Detect which cell encompasses the target text, then output its (X, Y) center coordinate. 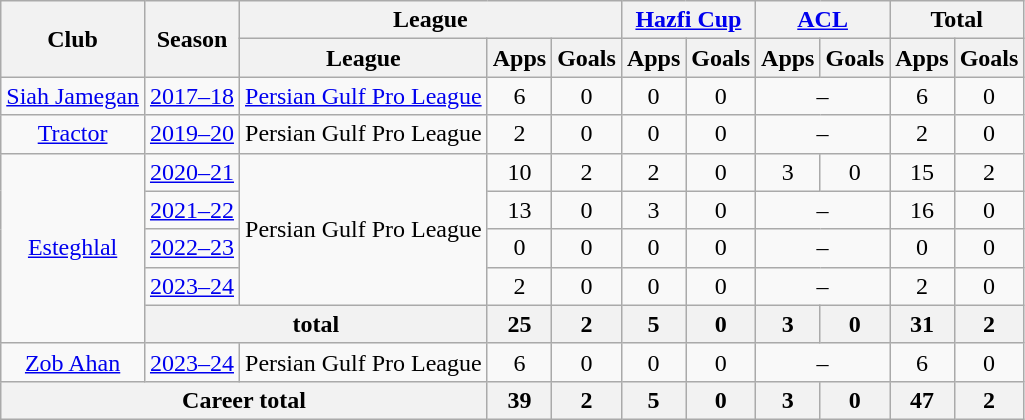
Tractor (73, 134)
Career total (244, 400)
2019–20 (192, 134)
25 (519, 324)
Total (957, 20)
2017–18 (192, 96)
Club (73, 39)
13 (519, 210)
total (316, 324)
2020–21 (192, 172)
Zob Ahan (73, 362)
2021–22 (192, 210)
16 (922, 210)
2022–23 (192, 248)
Hazfi Cup (688, 20)
31 (922, 324)
Season (192, 39)
39 (519, 400)
47 (922, 400)
15 (922, 172)
10 (519, 172)
ACL (823, 20)
Esteghlal (73, 248)
Siah Jamegan (73, 96)
